Identify which cell holds the provided text, then report its [X, Y] central coordinate. 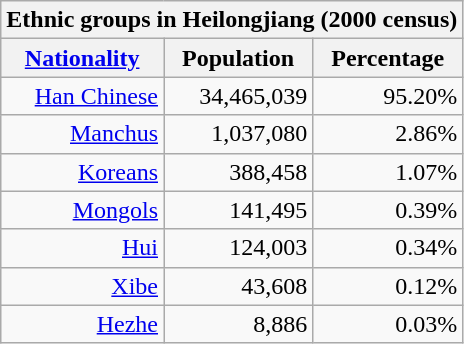
388,458 [238, 172]
Population [238, 58]
2.86% [388, 134]
141,495 [238, 210]
Nationality [82, 58]
Koreans [82, 172]
34,465,039 [238, 96]
Manchus [82, 134]
0.34% [388, 248]
Hui [82, 248]
1.07% [388, 172]
Han Chinese [82, 96]
Ethnic groups in Heilongjiang (2000 census) [232, 20]
0.12% [388, 286]
43,608 [238, 286]
Xibe [82, 286]
0.39% [388, 210]
Mongols [82, 210]
95.20% [388, 96]
Percentage [388, 58]
124,003 [238, 248]
8,886 [238, 324]
1,037,080 [238, 134]
Hezhe [82, 324]
0.03% [388, 324]
